Extract the [x, y] coordinate from the center of the cell holding the provided text.  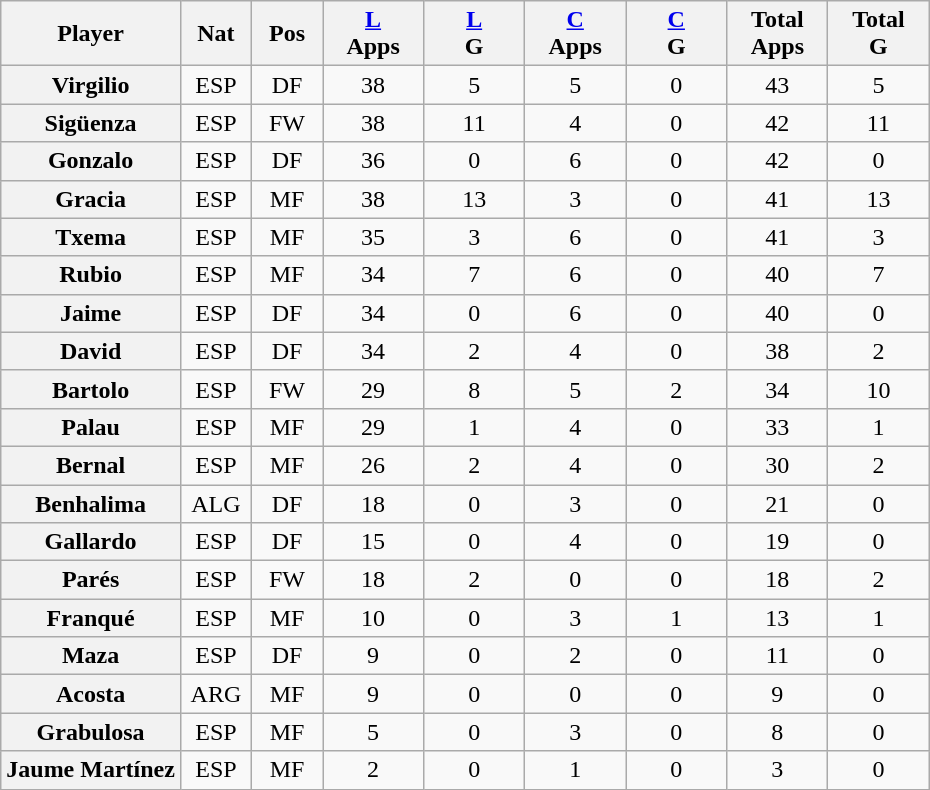
C G [676, 34]
15 [374, 542]
Pos [286, 34]
Txema [91, 237]
Gracia [91, 199]
Acosta [91, 694]
TotalApps [778, 34]
Maza [91, 656]
L G [474, 34]
30 [778, 465]
Franqué [91, 618]
Gallardo [91, 542]
Sigüenza [91, 123]
Parés [91, 580]
36 [374, 161]
Nat [216, 34]
26 [374, 465]
Bartolo [91, 389]
21 [778, 503]
ARG [216, 694]
35 [374, 237]
David [91, 351]
Virgilio [91, 85]
43 [778, 85]
19 [778, 542]
Grabulosa [91, 732]
Player [91, 34]
LApps [374, 34]
Benhalima [91, 503]
CApps [576, 34]
Total G [878, 34]
Gonzalo [91, 161]
33 [778, 427]
Jaime [91, 313]
ALG [216, 503]
Bernal [91, 465]
Rubio [91, 275]
Jaume Martínez [91, 770]
Palau [91, 427]
